Determine the (x, y) coordinate at the center of the cell enclosing the given text.  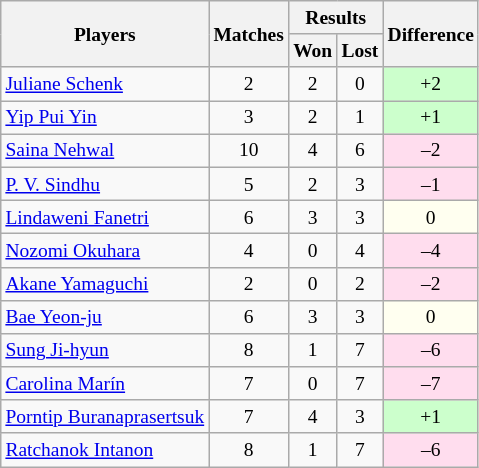
Porntip Buranaprasertsuk (105, 416)
Difference (431, 34)
–7 (431, 384)
+2 (431, 84)
Yip Pui Yin (105, 118)
Lindaweni Fanetri (105, 216)
Akane Yamaguchi (105, 284)
Carolina Marín (105, 384)
Players (105, 34)
Nozomi Okuhara (105, 250)
Won (312, 50)
Results (335, 18)
Bae Yeon-ju (105, 316)
10 (249, 150)
Juliane Schenk (105, 84)
Matches (249, 34)
Sung Ji-hyun (105, 350)
Saina Nehwal (105, 150)
–1 (431, 184)
5 (249, 184)
Ratchanok Intanon (105, 450)
–4 (431, 250)
P. V. Sindhu (105, 184)
Lost (360, 50)
